Detect which cell encompasses the target text, then output its [x, y] center coordinate. 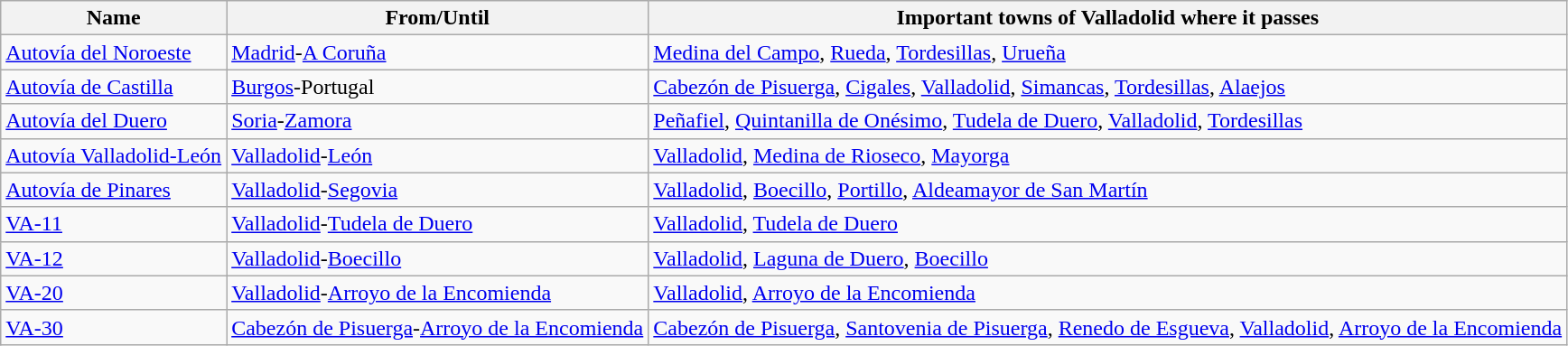
Important towns of Valladolid where it passes [1107, 18]
Valladolid, Arroyo de la Encomienda [1107, 293]
Burgos-Portugal [437, 87]
Valladolid, Tudela de Duero [1107, 224]
Valladolid, Boecillo, Portillo, Aldeamayor de San Martín [1107, 190]
Madrid-A Coruña [437, 52]
Peñafiel, Quintanilla de Onésimo, Tudela de Duero, Valladolid, Tordesillas [1107, 121]
VA-12 [114, 258]
Autovía del Duero [114, 121]
Autovía del Noroeste [114, 52]
Valladolid, Laguna de Duero, Boecillo [1107, 258]
Valladolid, Medina de Rioseco, Mayorga [1107, 155]
Valladolid-Tudela de Duero [437, 224]
VA-11 [114, 224]
VA-30 [114, 327]
Soria-Zamora [437, 121]
Autovía de Castilla [114, 87]
Valladolid-Arroyo de la Encomienda [437, 293]
Autovía de Pinares [114, 190]
Cabezón de Pisuerga, Santovenia de Pisuerga, Renedo de Esgueva, Valladolid, Arroyo de la Encomienda [1107, 327]
Name [114, 18]
Cabezón de Pisuerga, Cigales, Valladolid, Simancas, Tordesillas, Alaejos [1107, 87]
Medina del Campo, Rueda, Tordesillas, Urueña [1107, 52]
From/Until [437, 18]
Valladolid-Segovia [437, 190]
Valladolid-León [437, 155]
Valladolid-Boecillo [437, 258]
Cabezón de Pisuerga-Arroyo de la Encomienda [437, 327]
Autovía Valladolid-León [114, 155]
VA-20 [114, 293]
